Extract the (X, Y) coordinate from the center of the cell holding the provided text.  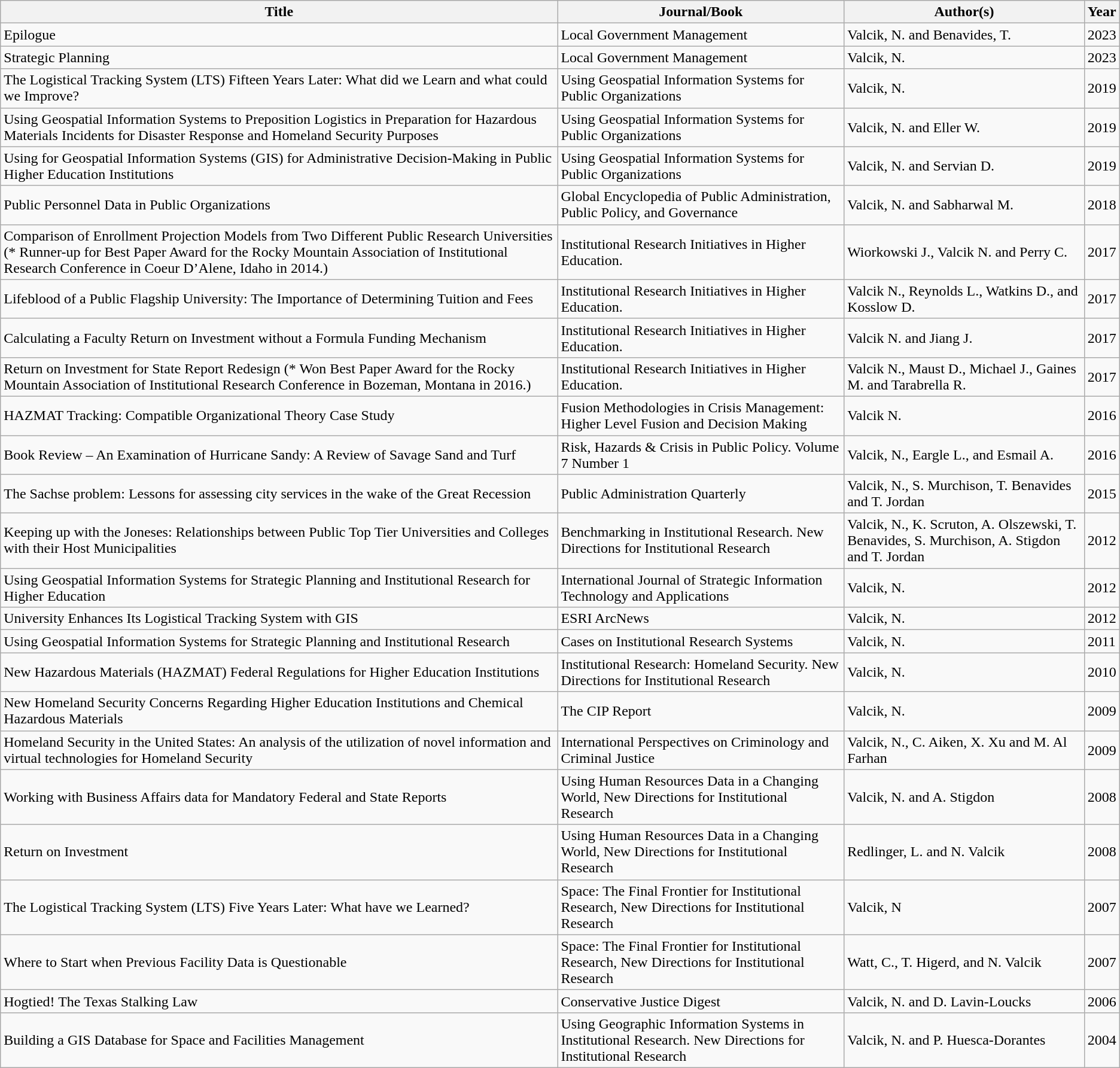
Epilogue (279, 35)
Valcik, N., S. Murchison, T. Benavides and T. Jordan (964, 494)
The Logistical Tracking System (LTS) Five Years Later: What have we Learned? (279, 907)
University Enhances Its Logistical Tracking System with GIS (279, 619)
Valcik, N. and A. Stigdon (964, 797)
The CIP Report (701, 711)
Valcik, N. and Eller W. (964, 127)
New Homeland Security Concerns Regarding Higher Education Institutions and Chemical Hazardous Materials (279, 711)
The Logistical Tracking System (LTS) Fifteen Years Later: What did we Learn and what could we Improve? (279, 89)
International Perspectives on Criminology and Criminal Justice (701, 750)
Institutional Research: Homeland Security. New Directions for Institutional Research (701, 673)
Public Personnel Data in Public Organizations (279, 205)
Using for Geospatial Information Systems (GIS) for Administrative Decision-Making in Public Higher Education Institutions (279, 166)
2004 (1102, 1040)
Keeping up with the Joneses: Relationships between Public Top Tier Universities and Colleges with their Host Municipalities (279, 541)
Using Geospatial Information Systems for Strategic Planning and Institutional Research for Higher Education (279, 588)
Valcik, N., C. Aiken, X. Xu and M. Al Farhan (964, 750)
Strategic Planning (279, 57)
2015 (1102, 494)
Fusion Methodologies in Crisis Management: Higher Level Fusion and Decision Making (701, 415)
Valcik N., Reynolds L., Watkins D., and Kosslow D. (964, 299)
2011 (1102, 641)
2010 (1102, 673)
Valcik, N. and P. Huesca-Dorantes (964, 1040)
Conservative Justice Digest (701, 1001)
ESRI ArcNews (701, 619)
2006 (1102, 1001)
Valcik, N., Eargle L., and Esmail A. (964, 455)
Valcik, N., K. Scruton, A. Olszewski, T. Benavides, S. Murchison, A. Stigdon and T. Jordan (964, 541)
Watt, C., T. Higerd, and N. Valcik (964, 962)
Valcik N. (964, 415)
2018 (1102, 205)
Valcik, N. and Sabharwal M. (964, 205)
Public Administration Quarterly (701, 494)
Lifeblood of a Public Flagship University: The Importance of Determining Tuition and Fees (279, 299)
Author(s) (964, 12)
Calculating a Faculty Return on Investment without a Formula Funding Mechanism (279, 337)
Year (1102, 12)
Risk, Hazards & Crisis in Public Policy. Volume 7 Number 1 (701, 455)
Hogtied! The Texas Stalking Law (279, 1001)
Wiorkowski J., Valcik N. and Perry C. (964, 252)
Title (279, 12)
Return on Investment (279, 852)
Where to Start when Previous Facility Data is Questionable (279, 962)
Valcik, N. and Benavides, T. (964, 35)
Building a GIS Database for Space and Facilities Management (279, 1040)
Homeland Security in the United States: An analysis of the utilization of novel information and virtual technologies for Homeland Security (279, 750)
Using Geospatial Information Systems for Strategic Planning and Institutional Research (279, 641)
Global Encyclopedia of Public Administration, Public Policy, and Governance (701, 205)
The Sachse problem: Lessons for assessing city services in the wake of the Great Recession (279, 494)
Valcik, N. and Servian D. (964, 166)
New Hazardous Materials (HAZMAT) Federal Regulations for Higher Education Institutions (279, 673)
Benchmarking in Institutional Research. New Directions for Institutional Research (701, 541)
Working with Business Affairs data for Mandatory Federal and State Reports (279, 797)
Journal/Book (701, 12)
Cases on Institutional Research Systems (701, 641)
Redlinger, L. and N. Valcik (964, 852)
International Journal of Strategic Information Technology and Applications (701, 588)
HAZMAT Tracking: Compatible Organizational Theory Case Study (279, 415)
Valcik, N. and D. Lavin-Loucks (964, 1001)
Valcik N. and Jiang J. (964, 337)
Valcik N., Maust D., Michael J., Gaines M. and Tarabrella R. (964, 377)
Book Review – An Examination of Hurricane Sandy: A Review of Savage Sand and Turf (279, 455)
Using Geographic Information Systems in Institutional Research. New Directions for Institutional Research (701, 1040)
Valcik, N (964, 907)
